Extract the [x, y] coordinate from the center of the cell holding the provided text.  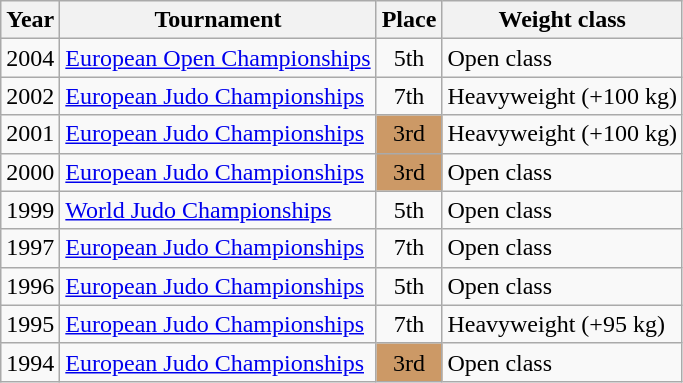
Year [30, 20]
European Open Championships [218, 58]
2000 [30, 172]
Place [409, 20]
World Judo Championships [218, 210]
2004 [30, 58]
1997 [30, 248]
Tournament [218, 20]
2002 [30, 96]
Heavyweight (+95 kg) [562, 324]
1994 [30, 362]
1995 [30, 324]
Weight class [562, 20]
1999 [30, 210]
1996 [30, 286]
2001 [30, 134]
